Output the [X, Y] coordinate of the center of the cell containing the given text.  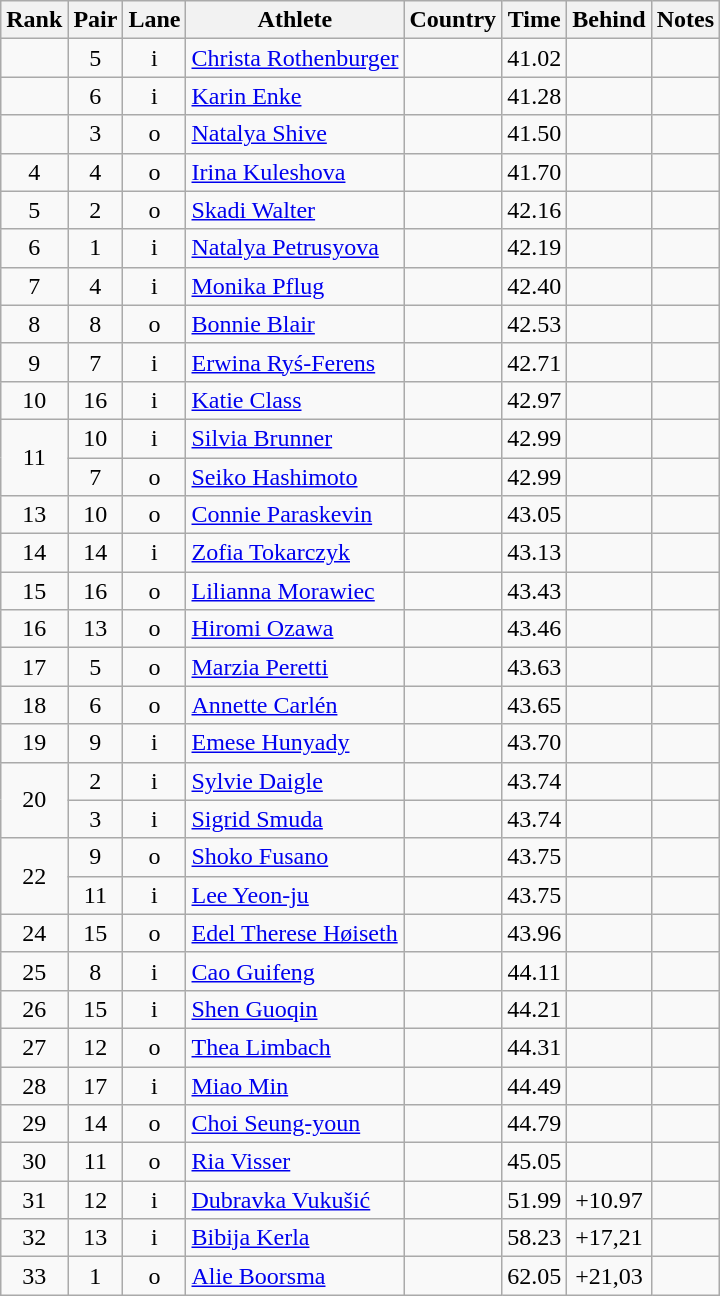
44.79 [534, 1124]
Natalya Shive [295, 134]
44.31 [534, 1047]
24 [34, 933]
18 [34, 705]
Time [534, 20]
41.50 [534, 134]
41.02 [534, 58]
+17,21 [609, 1238]
Edel Therese Høiseth [295, 933]
43.70 [534, 743]
22 [34, 876]
Christa Rothenburger [295, 58]
Seiko Hashimoto [295, 477]
Pair [96, 20]
43.05 [534, 515]
Silvia Brunner [295, 438]
31 [34, 1200]
Behind [609, 20]
42.19 [534, 248]
Alie Boorsma [295, 1276]
+10.97 [609, 1200]
44.11 [534, 971]
Emese Hunyady [295, 743]
43.96 [534, 933]
Dubravka Vukušić [295, 1200]
58.23 [534, 1238]
27 [34, 1047]
28 [34, 1085]
25 [34, 971]
32 [34, 1238]
Bibija Kerla [295, 1238]
Shen Guoqin [295, 1009]
Karin Enke [295, 96]
Rank [34, 20]
Hiromi Ozawa [295, 629]
Marzia Peretti [295, 667]
42.40 [534, 286]
43.43 [534, 591]
44.49 [534, 1085]
Lilianna Morawiec [295, 591]
19 [34, 743]
Lee Yeon-ju [295, 895]
Miao Min [295, 1085]
Connie Paraskevin [295, 515]
41.70 [534, 172]
Notes [685, 20]
20 [34, 800]
42.16 [534, 210]
Athlete [295, 20]
Sigrid Smuda [295, 819]
43.63 [534, 667]
42.97 [534, 400]
Irina Kuleshova [295, 172]
51.99 [534, 1200]
26 [34, 1009]
Ria Visser [295, 1162]
45.05 [534, 1162]
Erwina Ryś-Ferens [295, 362]
41.28 [534, 96]
Zofia Tokarczyk [295, 553]
42.71 [534, 362]
29 [34, 1124]
Skadi Walter [295, 210]
Katie Class [295, 400]
+21,03 [609, 1276]
Lane [154, 20]
Shoko Fusano [295, 857]
Sylvie Daigle [295, 781]
Choi Seung-youn [295, 1124]
Bonnie Blair [295, 324]
43.65 [534, 705]
Annette Carlén [295, 705]
Natalya Petrusyova [295, 248]
43.13 [534, 553]
42.53 [534, 324]
Monika Pflug [295, 286]
44.21 [534, 1009]
43.46 [534, 629]
30 [34, 1162]
Country [453, 20]
Cao Guifeng [295, 971]
33 [34, 1276]
62.05 [534, 1276]
Thea Limbach [295, 1047]
